Detect which cell encompasses the target text, then output its (x, y) center coordinate. 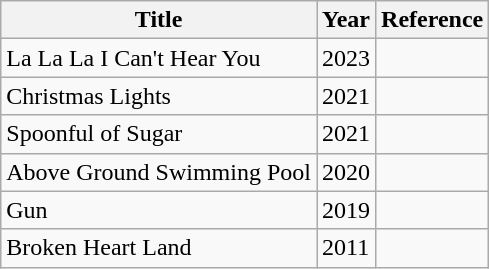
Broken Heart Land (159, 248)
Reference (432, 20)
Gun (159, 210)
La La La I Can't Hear You (159, 58)
2011 (346, 248)
Christmas Lights (159, 96)
Year (346, 20)
Spoonful of Sugar (159, 134)
2019 (346, 210)
2020 (346, 172)
Title (159, 20)
2023 (346, 58)
Above Ground Swimming Pool (159, 172)
